Return the (x, y) coordinate for the center point of the cell that contains the specified text.  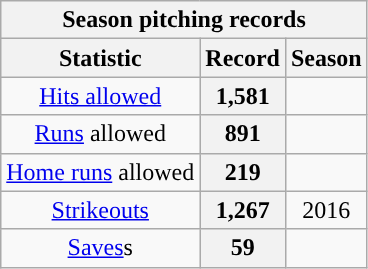
Home runs allowed (100, 172)
Season pitching records (184, 20)
Statistic (100, 58)
1,267 (243, 210)
Hits allowed (100, 96)
2016 (326, 210)
Record (243, 58)
Savess (100, 248)
219 (243, 172)
Strikeouts (100, 210)
59 (243, 248)
1,581 (243, 96)
Runs allowed (100, 134)
891 (243, 134)
Season (326, 58)
